Detect which cell encompasses the target text, then output its (X, Y) center coordinate. 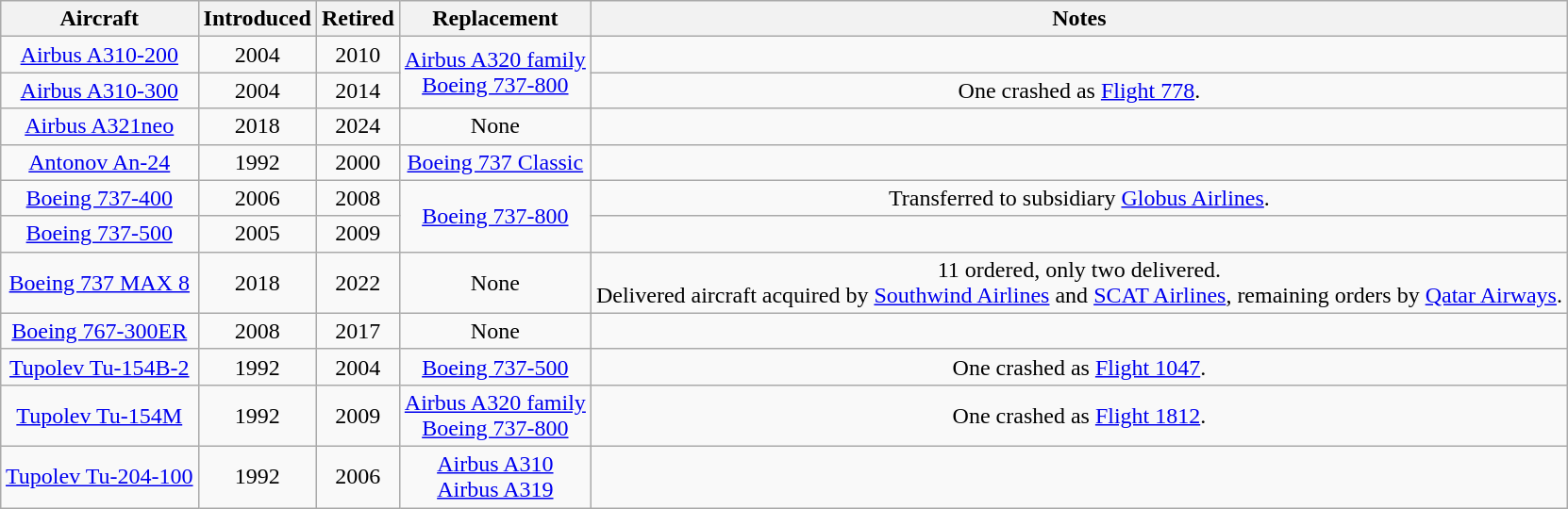
Transferred to subsidiary Globus Airlines. (1079, 198)
Airbus A310Airbus A319 (494, 477)
One crashed as Flight 1812. (1079, 415)
Tupolev Tu-154M (99, 415)
Airbus A321neo (99, 126)
Airbus A310-300 (99, 90)
Tupolev Tu-154B-2 (99, 367)
2005 (257, 234)
Airbus A310-200 (99, 55)
Antonov An-24 (99, 162)
Aircraft (99, 19)
Boeing 737 MAX 8 (99, 283)
11 ordered, only two delivered.Delivered aircraft acquired by Southwind Airlines and SCAT Airlines, remaining orders by Qatar Airways. (1079, 283)
2000 (358, 162)
2010 (358, 55)
Boeing 767-300ER (99, 331)
Notes (1079, 19)
Replacement (494, 19)
One crashed as Flight 778. (1079, 90)
Boeing 737-400 (99, 198)
One crashed as Flight 1047. (1079, 367)
2024 (358, 126)
Introduced (257, 19)
2014 (358, 90)
2022 (358, 283)
Boeing 737-800 (494, 216)
Tupolev Tu-204-100 (99, 477)
2017 (358, 331)
Boeing 737 Classic (494, 162)
Retired (358, 19)
